Detect which cell encompasses the target text, then output its (X, Y) center coordinate. 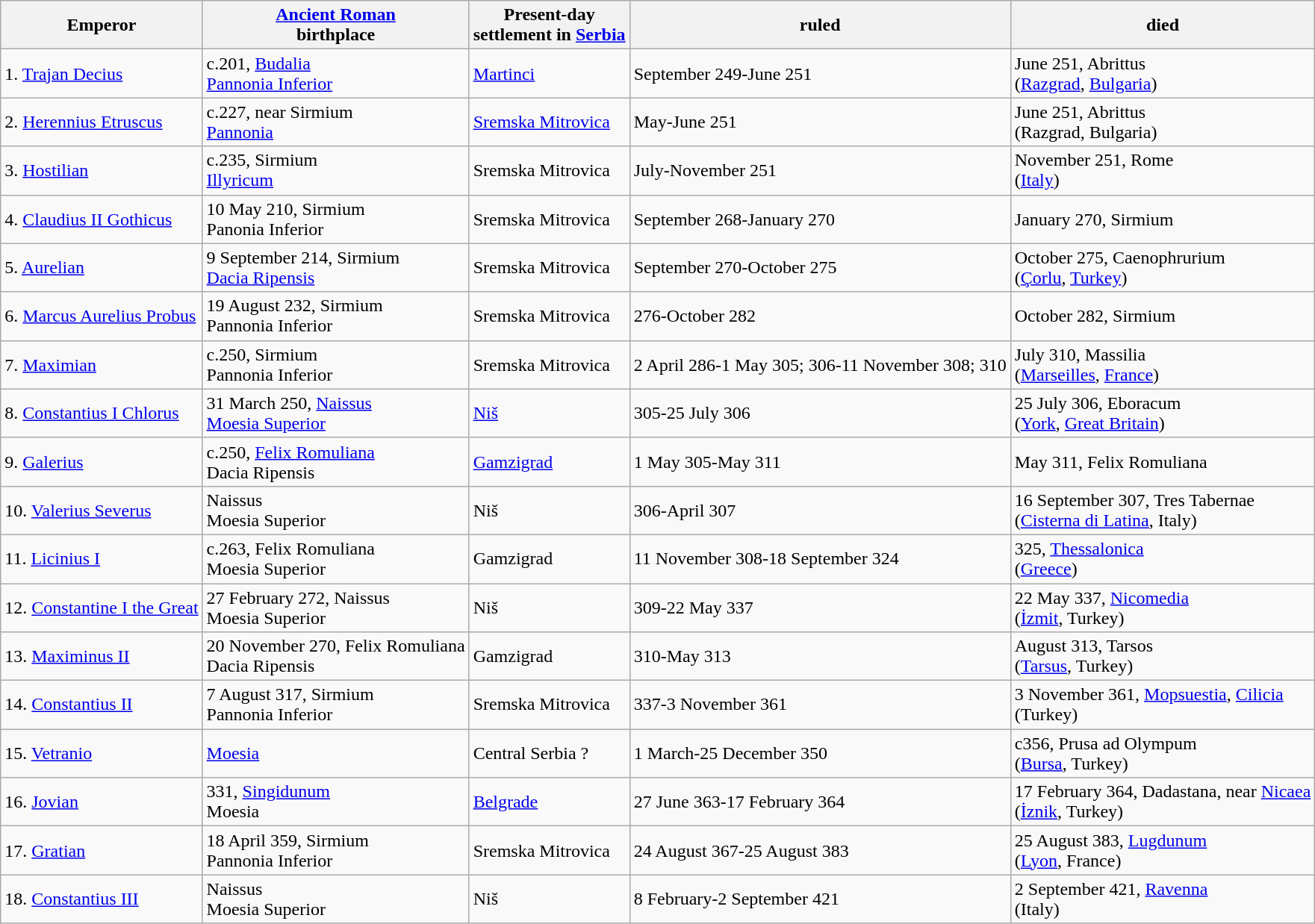
6. Marcus Aurelius Probus (102, 316)
305-25 July 306 (820, 413)
c.201, BudaliaPannonia Inferior (336, 73)
27 June 363-17 February 364 (820, 802)
306-April 307 (820, 511)
August 313, Tarsos(Tarsus, Turkey) (1163, 657)
10 May 210, SirmiumPanonia Inferior (336, 219)
325, Thessalonica(Greece) (1163, 558)
c.263, Felix RomulianaMoesia Superior (336, 558)
8 February-2 September 421 (820, 899)
January 270, Sirmium (1163, 219)
July-November 251 (820, 170)
14. Constantius II (102, 705)
Present-daysettlement in Serbia (550, 25)
16. Jovian (102, 802)
15. Vetranio (102, 754)
337-3 November 361 (820, 705)
Martinci (550, 73)
331, SingidunumMoesia (336, 802)
17. Gratian (102, 851)
Central Serbia ? (550, 754)
Ancient Romanbirthplace (336, 25)
18 April 359, SirmiumPannonia Inferior (336, 851)
c.250, SirmiumPannonia Inferior (336, 364)
9 September 214, SirmiumDacia Ripensis (336, 267)
died (1163, 25)
3 November 361, Mopsuestia, Cilicia(Turkey) (1163, 705)
October 275, Caenophrurium(Çorlu, Turkey) (1163, 267)
25 July 306, Eboracum(York, Great Britain) (1163, 413)
27 February 272, NaissusMoesia Superior (336, 608)
Moesia (336, 754)
20 November 270, Felix RomulianaDacia Ripensis (336, 657)
7 August 317, SirmiumPannonia Inferior (336, 705)
17 February 364, Dadastana, near Nicaea(İznik, Turkey) (1163, 802)
11 November 308-18 September 324 (820, 558)
ruled (820, 25)
c.227, near SirmiumPannonia (336, 122)
c.250, Felix RomulianaDacia Ripensis (336, 461)
September 270-October 275 (820, 267)
310-May 313 (820, 657)
2. Herennius Etruscus (102, 122)
July 310, Massilia(Marseilles, France) (1163, 364)
c.235, SirmiumIllyricum (336, 170)
309-22 May 337 (820, 608)
25 August 383, Lugdunum(Lyon, France) (1163, 851)
2 April 286-1 May 305; 306-11 November 308; 310 (820, 364)
Belgrade (550, 802)
12. Constantine I the Great (102, 608)
c356, Prusa ad Olympum(Bursa, Turkey) (1163, 754)
5. Aurelian (102, 267)
October 282, Sirmium (1163, 316)
31 March 250, NaissusMoesia Superior (336, 413)
7. Maximian (102, 364)
September 249-June 251 (820, 73)
24 August 367-25 August 383 (820, 851)
May 311, Felix Romuliana (1163, 461)
9. Galerius (102, 461)
1 May 305-May 311 (820, 461)
16 September 307, Tres Tabernae(Cisterna di Latina, Italy) (1163, 511)
May-June 251 (820, 122)
September 268-January 270 (820, 219)
18. Constantius III (102, 899)
2 September 421, Ravenna(Italy) (1163, 899)
4. Claudius II Gothicus (102, 219)
22 May 337, Nicomedia(İzmit, Turkey) (1163, 608)
1 March-25 December 350 (820, 754)
November 251, Rome(Italy) (1163, 170)
1. Trajan Decius (102, 73)
8. Constantius I Chlorus (102, 413)
11. Licinius I (102, 558)
10. Valerius Severus (102, 511)
276-October 282 (820, 316)
Emperor (102, 25)
19 August 232, SirmiumPannonia Inferior (336, 316)
13. Maximinus II (102, 657)
3. Hostilian (102, 170)
